Extract the [X, Y] coordinate from the center of the cell holding the provided text.  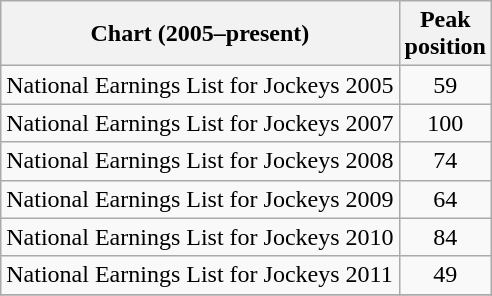
National Earnings List for Jockeys 2009 [200, 199]
64 [445, 199]
National Earnings List for Jockeys 2010 [200, 237]
59 [445, 85]
84 [445, 237]
74 [445, 161]
National Earnings List for Jockeys 2011 [200, 275]
100 [445, 123]
Chart (2005–present) [200, 34]
National Earnings List for Jockeys 2007 [200, 123]
49 [445, 275]
Peakposition [445, 34]
National Earnings List for Jockeys 2008 [200, 161]
National Earnings List for Jockeys 2005 [200, 85]
